Output the (x, y) coordinate of the center of the cell containing the given text.  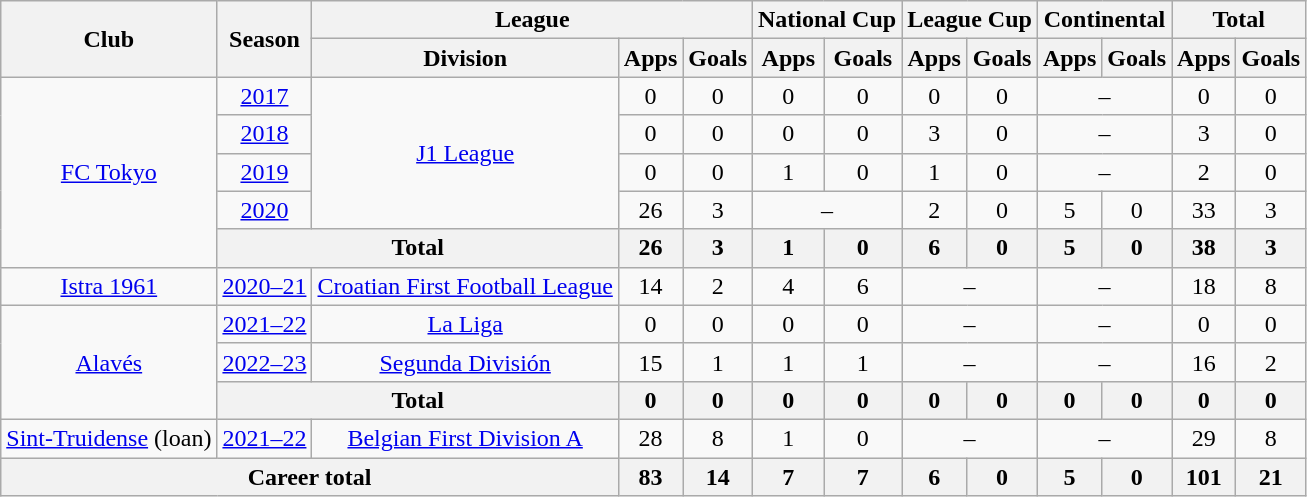
2017 (264, 96)
La Liga (465, 324)
83 (650, 477)
Division (465, 58)
2020 (264, 210)
Career total (310, 477)
Season (264, 39)
28 (650, 438)
Croatian First Football League (465, 286)
29 (1204, 438)
2018 (264, 134)
Segunda División (465, 362)
38 (1204, 248)
16 (1204, 362)
Sint-Truidense (loan) (109, 438)
League Cup (970, 20)
2019 (264, 172)
Belgian First Division A (465, 438)
Istra 1961 (109, 286)
League (532, 20)
Alavés (109, 362)
National Cup (828, 20)
Continental (1104, 20)
33 (1204, 210)
2020–21 (264, 286)
21 (1271, 477)
2022–23 (264, 362)
4 (789, 286)
Club (109, 39)
101 (1204, 477)
FC Tokyo (109, 172)
J1 League (465, 153)
18 (1204, 286)
15 (650, 362)
